Detect which cell encompasses the target text, then output its [X, Y] center coordinate. 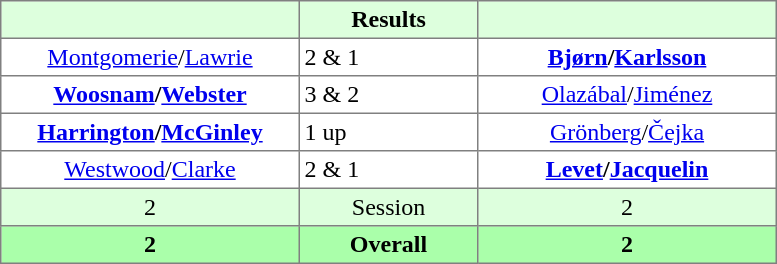
Session [388, 207]
3 & 2 [388, 95]
Overall [388, 245]
Olazábal/Jiménez [627, 95]
Levet/Jacquelin [627, 170]
Westwood/Clarke [150, 170]
Woosnam/Webster [150, 95]
Montgomerie/Lawrie [150, 57]
Grönberg/Čejka [627, 132]
Harrington/McGinley [150, 132]
Results [388, 20]
Bjørn/Karlsson [627, 57]
1 up [388, 132]
